Search for the cell housing the specified text and yield its (x, y) center coordinate. 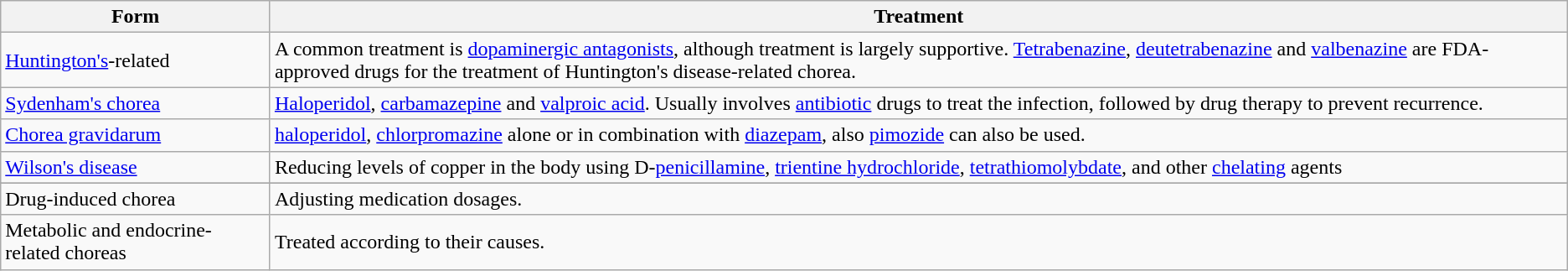
Drug-induced chorea (136, 199)
Treatment (918, 17)
Reducing levels of copper in the body using D-penicillamine, trientine hydrochloride, tetrathiomolybdate, and other chelating agents (918, 167)
Wilson's disease (136, 167)
Huntington's-related (136, 60)
Treated according to their causes. (918, 242)
haloperidol, chlorpromazine alone or in combination with diazepam, also pimozide can also be used. (918, 135)
Sydenham's chorea (136, 103)
Adjusting medication dosages. (918, 199)
Metabolic and endocrine-related choreas (136, 242)
Form (136, 17)
Chorea gravidarum (136, 135)
